Output the [x, y] coordinate of the center of the cell containing the given text.  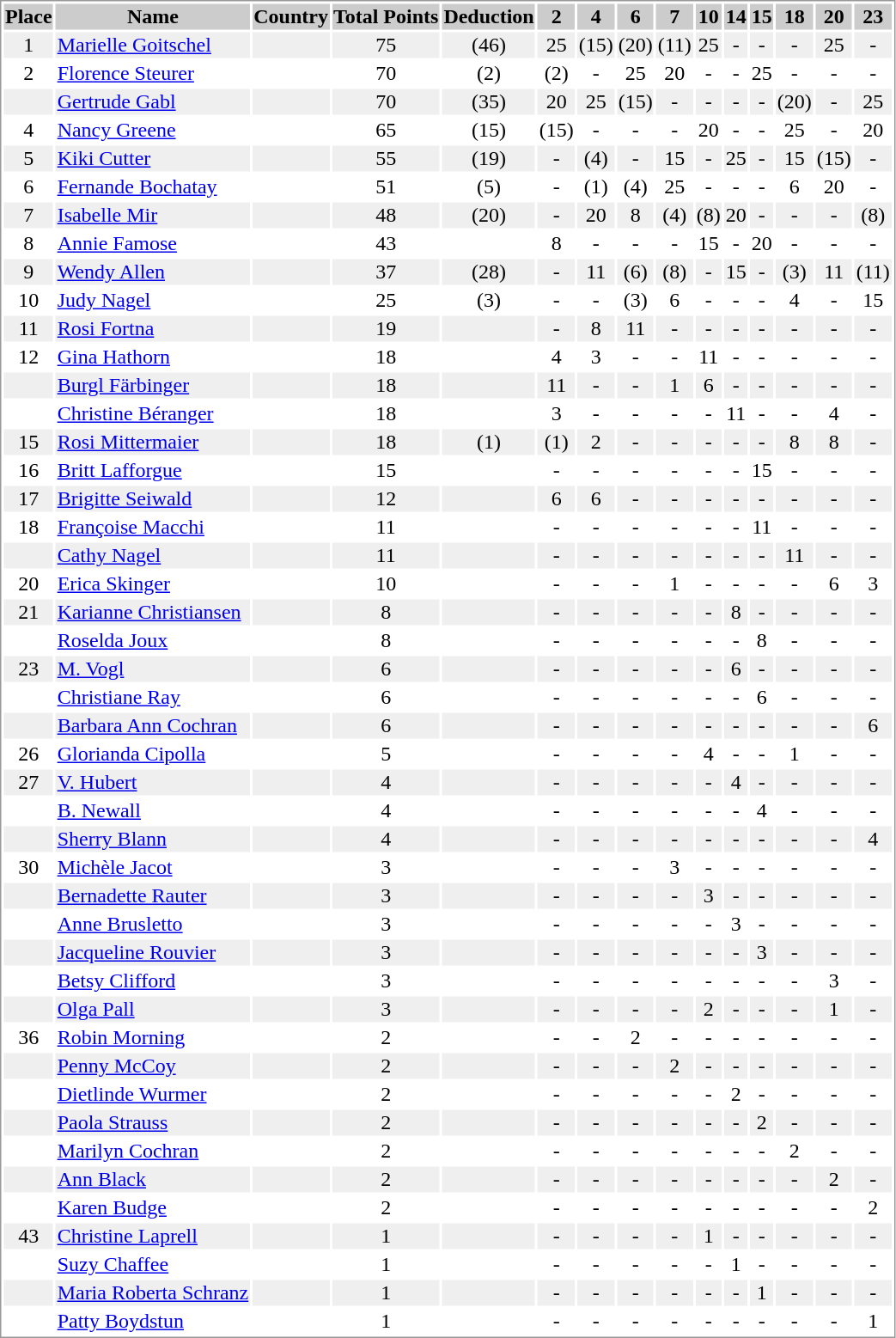
Paola Strauss [153, 1123]
Bernadette Rauter [153, 896]
Gertrude Gabl [153, 102]
Country [291, 16]
Rosi Fortna [153, 329]
19 [385, 329]
Roselda Joux [153, 640]
37 [385, 272]
B. Newall [153, 810]
17 [28, 499]
Christiane Ray [153, 697]
Sherry Blann [153, 840]
Dietlinde Wurmer [153, 1094]
Britt Lafforgue [153, 470]
55 [385, 159]
Ann Black [153, 1180]
14 [735, 16]
Karianne Christiansen [153, 613]
Christine Béranger [153, 413]
Burgl Färbinger [153, 386]
Total Points [385, 16]
Karen Budge [153, 1207]
Suzy Chaffee [153, 1264]
Jacqueline Rouvier [153, 953]
Judy Nagel [153, 300]
(6) [636, 272]
Deduction [489, 16]
Wendy Allen [153, 272]
9 [28, 272]
21 [28, 613]
Cathy Nagel [153, 556]
Rosi Mittermaier [153, 443]
Fernande Bochatay [153, 186]
Maria Roberta Schranz [153, 1293]
Anne Brusletto [153, 924]
36 [28, 1037]
Annie Famose [153, 243]
(35) [489, 102]
Michèle Jacot [153, 867]
27 [28, 783]
(5) [489, 186]
M. Vogl [153, 669]
Place [28, 16]
(28) [489, 272]
30 [28, 867]
(19) [489, 159]
Marielle Goitschel [153, 46]
Florence Steurer [153, 73]
Betsy Clifford [153, 981]
Name [153, 16]
Erica Skinger [153, 583]
Robin Morning [153, 1037]
75 [385, 46]
Christine Laprell [153, 1237]
Gina Hathorn [153, 357]
Penny McCoy [153, 1066]
Isabelle Mir [153, 216]
48 [385, 216]
V. Hubert [153, 783]
16 [28, 470]
Brigitte Seiwald [153, 499]
51 [385, 186]
Nancy Greene [153, 130]
Françoise Macchi [153, 527]
Olga Pall [153, 1010]
Glorianda Cipolla [153, 754]
Barbara Ann Cochran [153, 726]
26 [28, 754]
Patty Boydstun [153, 1321]
Kiki Cutter [153, 159]
65 [385, 130]
(46) [489, 46]
Marilyn Cochran [153, 1151]
